Scan for the cell matching the given text and deliver its (x, y) coordinate at center. 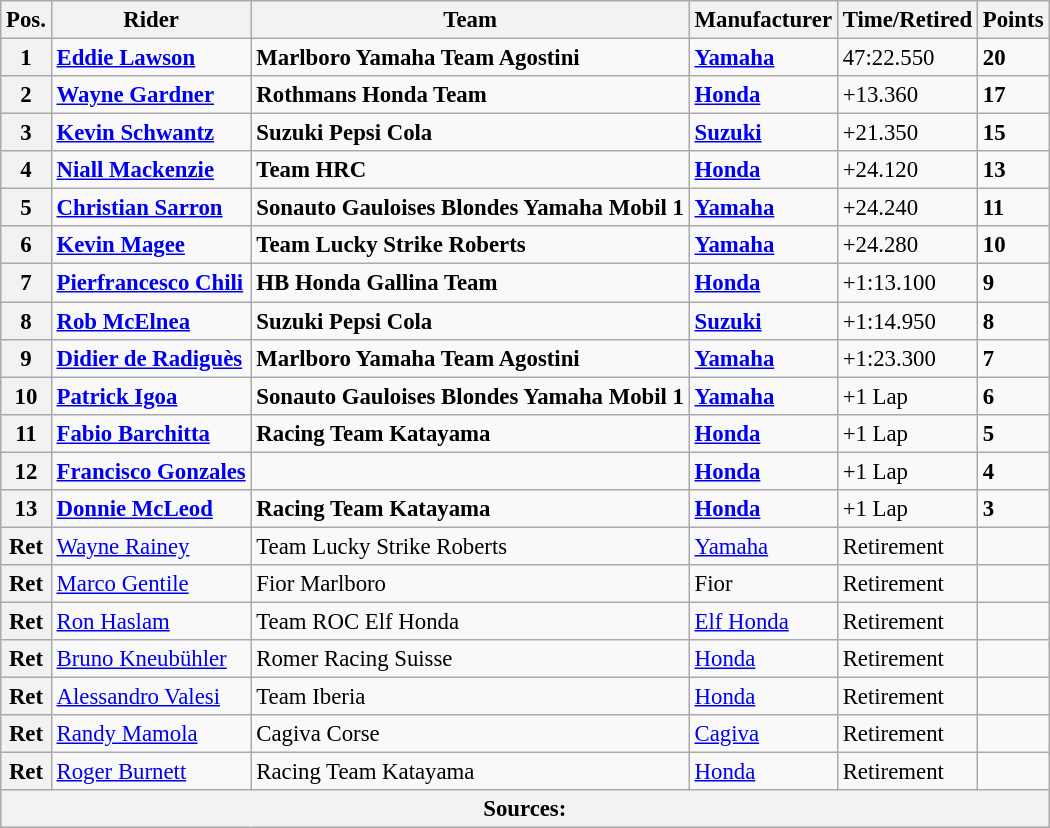
47:22.550 (907, 58)
Team (470, 20)
Marco Gentile (151, 584)
+13.360 (907, 95)
Pos. (26, 20)
+1:13.100 (907, 283)
Team ROC Elf Honda (470, 621)
Fior (763, 584)
Cagiva Corse (470, 734)
Niall Mackenzie (151, 170)
Rob McElnea (151, 321)
+21.350 (907, 133)
Manufacturer (763, 20)
Rothmans Honda Team (470, 95)
Donnie McLeod (151, 509)
Patrick Igoa (151, 396)
Kevin Magee (151, 245)
+1:23.300 (907, 358)
20 (1012, 58)
Wayne Gardner (151, 95)
Romer Racing Suisse (470, 659)
Rider (151, 20)
2 (26, 95)
Roger Burnett (151, 772)
Randy Mamola (151, 734)
Cagiva (763, 734)
1 (26, 58)
Kevin Schwantz (151, 133)
Wayne Rainey (151, 546)
Alessandro Valesi (151, 697)
Didier de Radiguès (151, 358)
Ron Haslam (151, 621)
Christian Sarron (151, 208)
Points (1012, 20)
Sources: (525, 809)
15 (1012, 133)
Team HRC (470, 170)
+24.240 (907, 208)
+24.280 (907, 245)
Team Iberia (470, 697)
HB Honda Gallina Team (470, 283)
Elf Honda (763, 621)
Fior Marlboro (470, 584)
Time/Retired (907, 20)
17 (1012, 95)
Fabio Barchitta (151, 433)
12 (26, 471)
+24.120 (907, 170)
Francisco Gonzales (151, 471)
Bruno Kneubühler (151, 659)
+1:14.950 (907, 321)
Pierfrancesco Chili (151, 283)
Eddie Lawson (151, 58)
